Extract the (x, y) coordinate from the center of the cell holding the provided text.  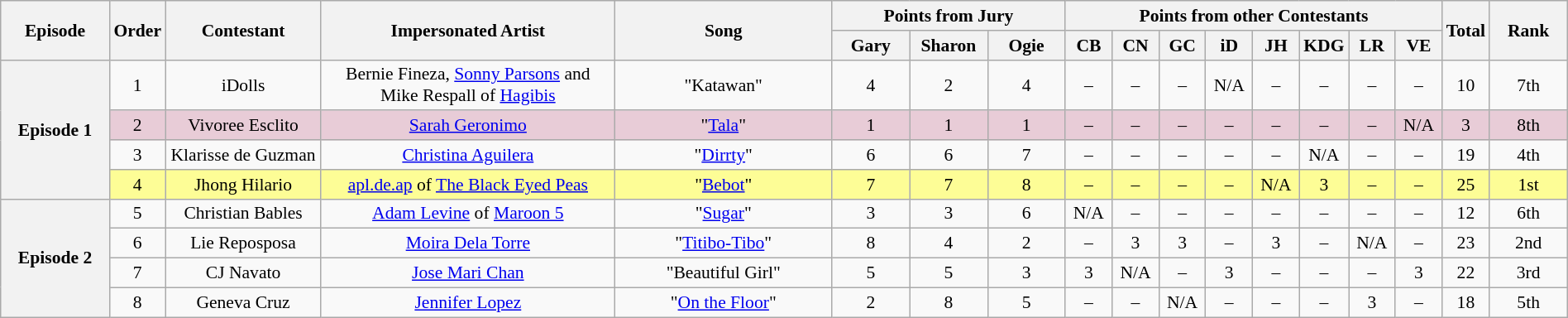
CN (1136, 46)
23 (1465, 243)
3rd (1528, 273)
Jennifer Lopez (468, 302)
Order (137, 30)
6th (1528, 214)
5th (1528, 302)
Episode (55, 30)
"Bebot" (724, 185)
22 (1465, 273)
"Beautiful Girl" (724, 273)
4th (1528, 155)
Rank (1528, 30)
iD (1229, 46)
12 (1465, 214)
"Sugar" (724, 214)
apl.de.ap of The Black Eyed Peas (468, 185)
Points from other Contestants (1254, 16)
Episode 1 (55, 129)
JH (1277, 46)
CJ Navato (243, 273)
1st (1528, 185)
Vivoree Esclito (243, 126)
Ogie (1026, 46)
7th (1528, 84)
"On the Floor" (724, 302)
Christina Aguilera (468, 155)
"Tala" (724, 126)
Song (724, 30)
Gary (871, 46)
"Katawan" (724, 84)
Total (1465, 30)
Christian Bables (243, 214)
Klarisse de Guzman (243, 155)
Episode 2 (55, 258)
Lie Reposposa (243, 243)
iDolls (243, 84)
Contestant (243, 30)
19 (1465, 155)
Geneva Cruz (243, 302)
"Titibo-Tibo" (724, 243)
10 (1465, 84)
Moira Dela Torre (468, 243)
18 (1465, 302)
Points from Jury (949, 16)
25 (1465, 185)
GC (1183, 46)
Jhong Hilario (243, 185)
Bernie Fineza, Sonny Parsons and Mike Respall of Hagibis (468, 84)
Jose Mari Chan (468, 273)
KDG (1323, 46)
Impersonated Artist (468, 30)
Sarah Geronimo (468, 126)
Adam Levine of Maroon 5 (468, 214)
LR (1371, 46)
"Dirrty" (724, 155)
CB (1088, 46)
2nd (1528, 243)
VE (1419, 46)
Sharon (949, 46)
8th (1528, 126)
